Output the [x, y] coordinate of the center of the cell containing the given text.  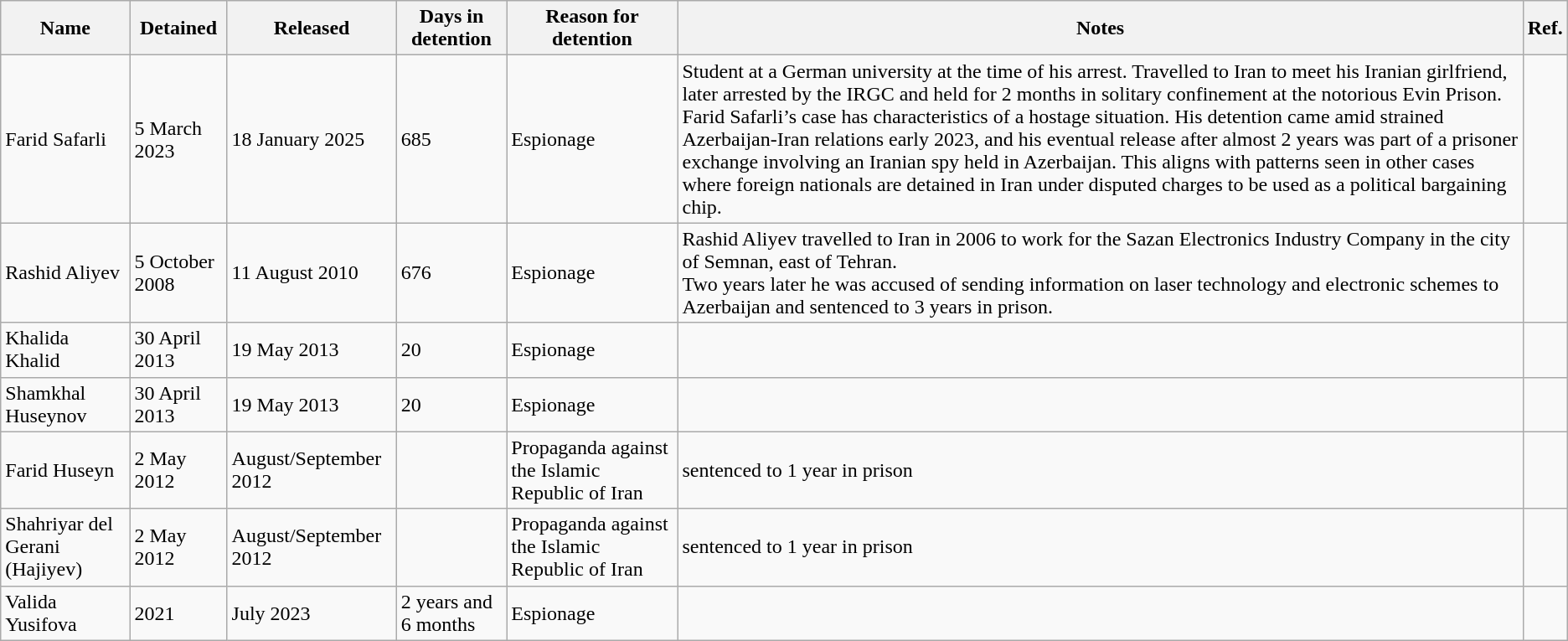
Rashid Aliyev [65, 273]
18 January 2025 [312, 139]
11 August 2010 [312, 273]
2 years and 6 months [451, 613]
Khalida Khalid [65, 350]
Days in detention [451, 28]
5 October 2008 [178, 273]
Name [65, 28]
Shahriyar del Gerani (Hajiyev) [65, 547]
Notes [1101, 28]
Detained [178, 28]
July 2023 [312, 613]
2021 [178, 613]
Farid Huseyn [65, 470]
676 [451, 273]
Farid Safarli [65, 139]
Shamkhal Huseynov [65, 404]
5 March 2023 [178, 139]
Valida Yusifova [65, 613]
Reason for detention [592, 28]
Ref. [1545, 28]
Released [312, 28]
685 [451, 139]
